From the cell containing the given text, extract its center point as (x, y) coordinate. 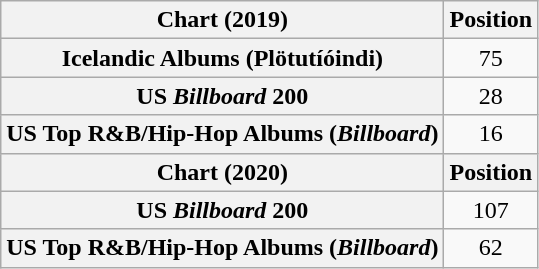
62 (491, 248)
107 (491, 210)
75 (491, 58)
16 (491, 134)
Chart (2020) (222, 172)
Chart (2019) (222, 20)
28 (491, 96)
Icelandic Albums (Plötutíóindi) (222, 58)
